Return the [X, Y] coordinate for the center point of the cell that contains the specified text.  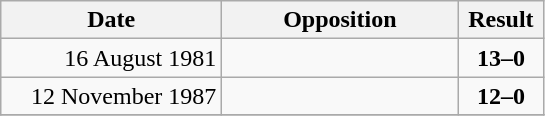
Opposition [340, 20]
Date [112, 20]
12 November 1987 [112, 96]
Result [501, 20]
16 August 1981 [112, 58]
13–0 [501, 58]
12–0 [501, 96]
